Provide the [x, y] coordinate of the cell's center where the given text is located.  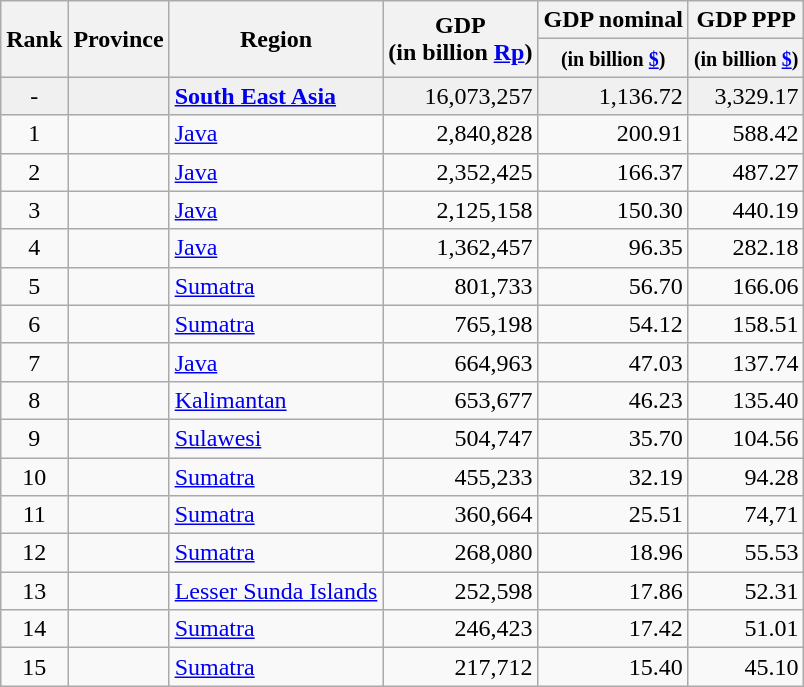
Lesser Sunda Islands [276, 591]
51.01 [746, 629]
2 [34, 172]
166.06 [746, 286]
588.42 [746, 134]
16,073,257 [460, 96]
13 [34, 591]
Province [118, 39]
6 [34, 324]
96.35 [613, 248]
Region [276, 39]
56.70 [613, 286]
135.40 [746, 400]
25.51 [613, 515]
Rank [34, 39]
18.96 [613, 553]
166.37 [613, 172]
94.28 [746, 477]
17.42 [613, 629]
4 [34, 248]
360,664 [460, 515]
1,136.72 [613, 96]
52.31 [746, 591]
765,198 [460, 324]
14 [34, 629]
2,125,158 [460, 210]
9 [34, 438]
GDP PPP [746, 20]
7 [34, 362]
801,733 [460, 286]
3,329.17 [746, 96]
35.70 [613, 438]
158.51 [746, 324]
12 [34, 553]
504,747 [460, 438]
74,71 [746, 515]
487.27 [746, 172]
252,598 [460, 591]
150.30 [613, 210]
104.56 [746, 438]
47.03 [613, 362]
11 [34, 515]
2,352,425 [460, 172]
46.23 [613, 400]
54.12 [613, 324]
Kalimantan [276, 400]
5 [34, 286]
246,423 [460, 629]
137.74 [746, 362]
10 [34, 477]
268,080 [460, 553]
217,712 [460, 667]
GDP(in billion Rp) [460, 39]
653,677 [460, 400]
664,963 [460, 362]
55.53 [746, 553]
- [34, 96]
1 [34, 134]
455,233 [460, 477]
17.86 [613, 591]
282.18 [746, 248]
1,362,457 [460, 248]
3 [34, 210]
8 [34, 400]
32.19 [613, 477]
15.40 [613, 667]
45.10 [746, 667]
15 [34, 667]
440.19 [746, 210]
South East Asia [276, 96]
Sulawesi [276, 438]
GDP nominal [613, 20]
2,840,828 [460, 134]
200.91 [613, 134]
